Determine the (x, y) coordinate at the center of the cell enclosing the given text.  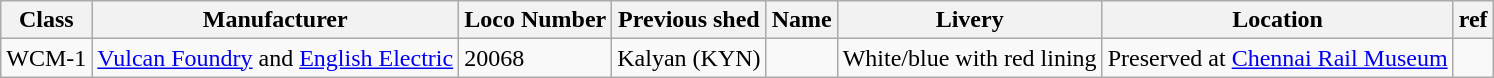
Class (46, 20)
Name (802, 20)
Kalyan (KYN) (689, 58)
White/blue with red lining (970, 58)
ref (1473, 20)
WCM-1 (46, 58)
20068 (536, 58)
Location (1278, 20)
Previous shed (689, 20)
Loco Number (536, 20)
Vulcan Foundry and English Electric (276, 58)
Preserved at Chennai Rail Museum (1278, 58)
Livery (970, 20)
Manufacturer (276, 20)
